Pinpoint the cell where the given text exists, returning its [x, y] midpoint coordinate. 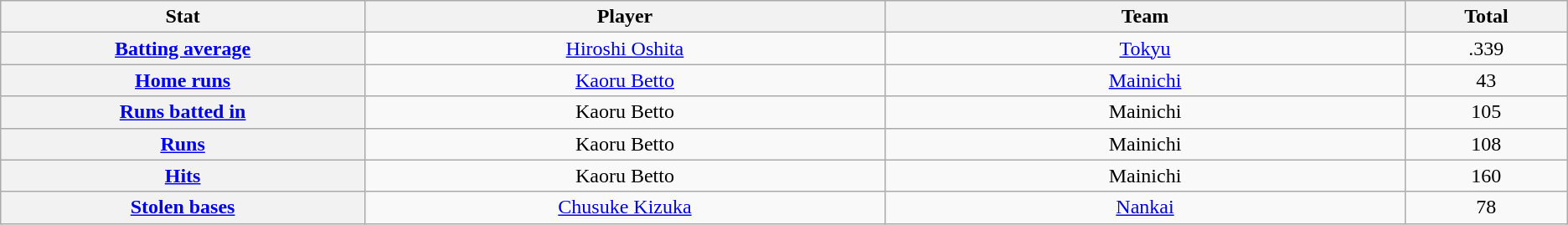
Home runs [183, 80]
Team [1144, 17]
Batting average [183, 49]
105 [1486, 112]
Stat [183, 17]
Total [1486, 17]
Stolen bases [183, 207]
Tokyu [1144, 49]
108 [1486, 144]
43 [1486, 80]
Hits [183, 176]
78 [1486, 207]
Runs [183, 144]
160 [1486, 176]
Runs batted in [183, 112]
Player [625, 17]
.339 [1486, 49]
Nankai [1144, 207]
Chusuke Kizuka [625, 207]
Hiroshi Oshita [625, 49]
